Identify which cell holds the provided text, then report its [x, y] central coordinate. 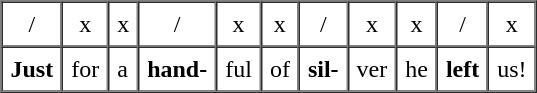
us! [512, 68]
for [85, 68]
ver [372, 68]
he [416, 68]
hand- [177, 68]
ful [238, 68]
left [462, 68]
a [123, 68]
sil- [324, 68]
Just [32, 68]
of [280, 68]
